Return the (X, Y) coordinate for the center point of the cell that contains the specified text.  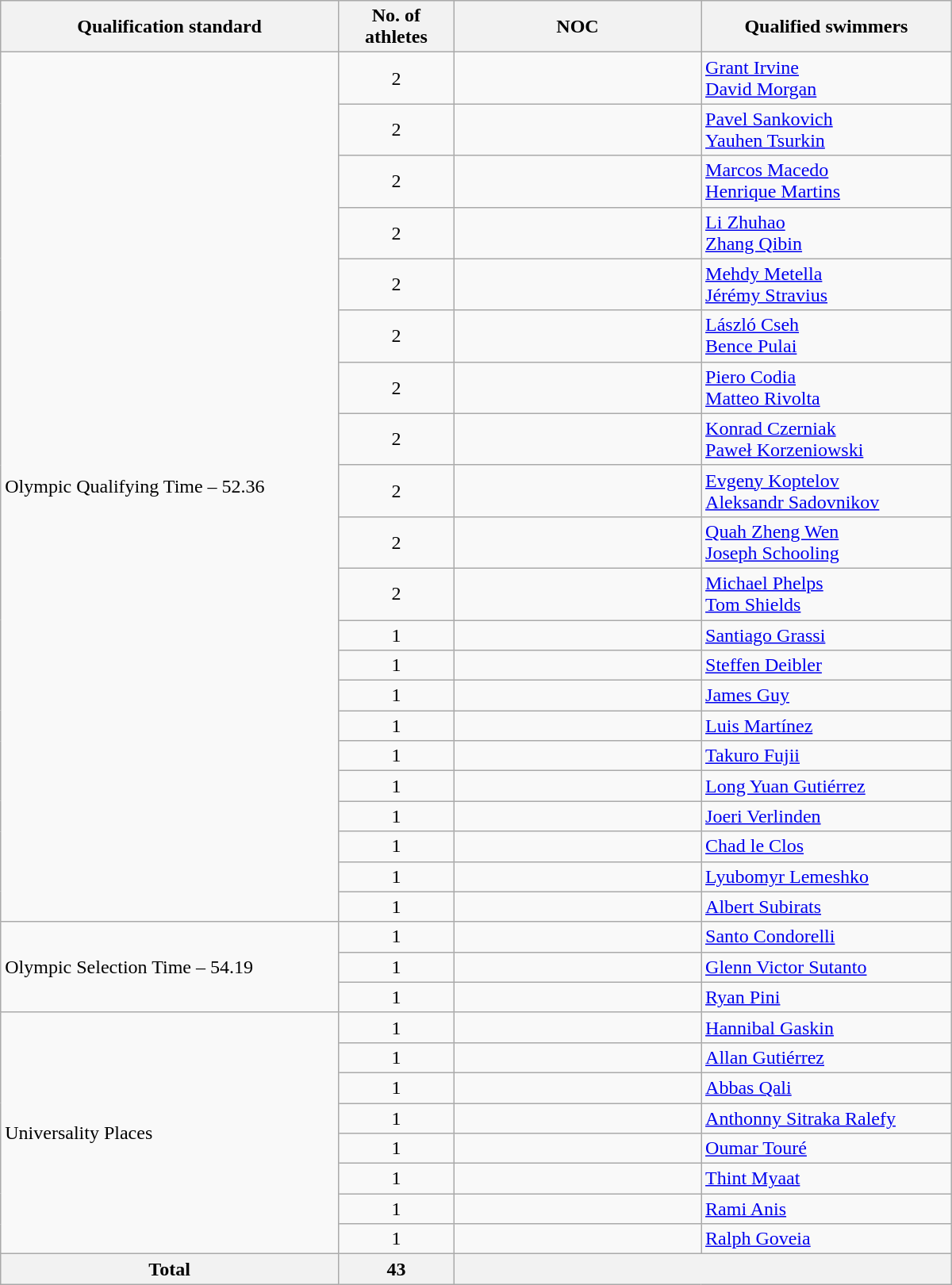
Michael PhelpsTom Shields (827, 593)
Thint Myaat (827, 1179)
Olympic Qualifying Time – 52.36 (170, 487)
Anthonny Sitraka Ralefy (827, 1118)
Qualified swimmers (827, 27)
Pavel SankovichYauhen Tsurkin (827, 130)
Grant IrvineDavid Morgan (827, 78)
Glenn Victor Sutanto (827, 967)
Albert Subirats (827, 907)
NOC (578, 27)
Ryan Pini (827, 997)
Steffen Deibler (827, 666)
Konrad CzerniakPaweł Korzeniowski (827, 439)
Hannibal Gaskin (827, 1027)
Takuro Fujii (827, 756)
Lyubomyr Lemeshko (827, 876)
Rami Anis (827, 1209)
Universality Places (170, 1133)
Total (170, 1269)
Luis Martínez (827, 726)
Santiago Grassi (827, 635)
43 (396, 1269)
Li ZhuhaoZhang Qibin (827, 233)
Quah Zheng WenJoseph Schooling (827, 543)
Abbas Qali (827, 1087)
Chad le Clos (827, 846)
Allan Gutiérrez (827, 1057)
Mehdy MetellaJérémy Stravius (827, 284)
Olympic Selection Time – 54.19 (170, 967)
Marcos MacedoHenrique Martins (827, 181)
Evgeny KoptelovAleksandr Sadovnikov (827, 490)
Oumar Touré (827, 1149)
Ralph Goveia (827, 1239)
Joeri Verlinden (827, 816)
No. of athletes (396, 27)
László CsehBence Pulai (827, 336)
Long Yuan Gutiérrez (827, 786)
Santo Condorelli (827, 937)
Piero CodiaMatteo Rivolta (827, 387)
James Guy (827, 696)
Qualification standard (170, 27)
